For the text-containing cell, return its midpoint in [x, y] coordinate format. 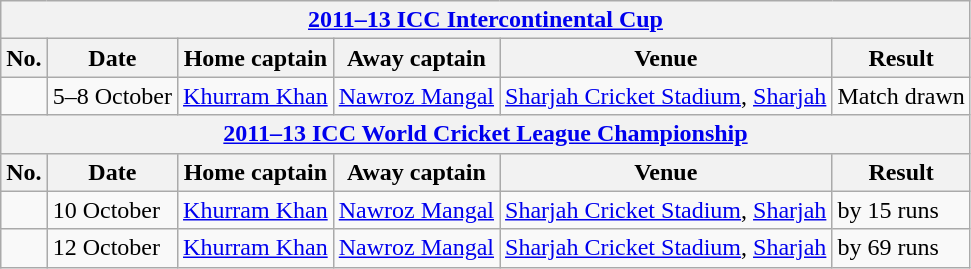
2011–13 ICC World Cricket League Championship [486, 134]
12 October [112, 248]
10 October [112, 210]
Match drawn [901, 96]
5–8 October [112, 96]
by 15 runs [901, 210]
2011–13 ICC Intercontinental Cup [486, 20]
by 69 runs [901, 248]
